Extract the [x, y] coordinate from the center of the cell holding the provided text.  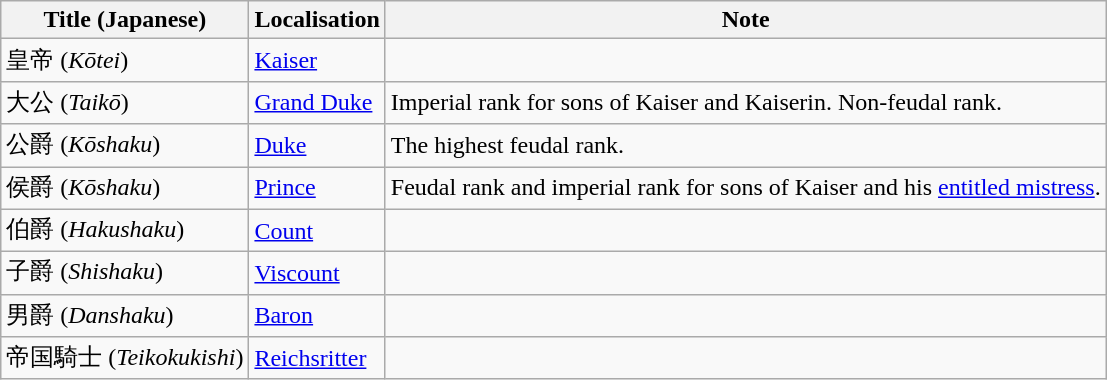
大公 (Taikō) [125, 102]
Localisation [317, 20]
Title (Japanese) [125, 20]
子爵 (Shishaku) [125, 274]
Feudal rank and imperial rank for sons of Kaiser and his entitled mistress. [746, 188]
Imperial rank for sons of Kaiser and Kaiserin. Non-feudal rank. [746, 102]
Count [317, 230]
Kaiser [317, 60]
公爵 (Kōshaku) [125, 146]
Prince [317, 188]
侯爵 (Kōshaku) [125, 188]
伯爵 (Hakushaku) [125, 230]
Grand Duke [317, 102]
Reichsritter [317, 358]
皇帝 (Kōtei) [125, 60]
帝国騎士 (Teikokukishi) [125, 358]
男爵 (Danshaku) [125, 316]
Viscount [317, 274]
Note [746, 20]
Duke [317, 146]
The highest feudal rank. [746, 146]
Baron [317, 316]
